Identify which cell holds the provided text, then report its (X, Y) central coordinate. 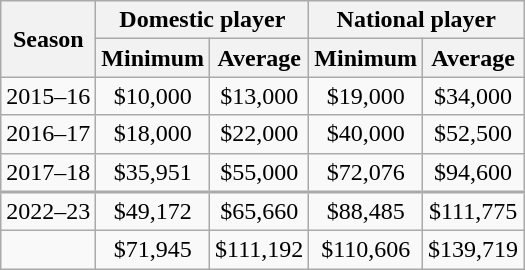
2016–17 (48, 134)
2022–23 (48, 212)
$111,775 (474, 212)
$49,172 (153, 212)
Domestic player (202, 20)
$34,000 (474, 96)
$72,076 (366, 172)
$110,606 (366, 250)
$52,500 (474, 134)
$22,000 (260, 134)
$55,000 (260, 172)
$94,600 (474, 172)
$13,000 (260, 96)
$19,000 (366, 96)
2015–16 (48, 96)
$71,945 (153, 250)
$18,000 (153, 134)
2017–18 (48, 172)
National player (416, 20)
$40,000 (366, 134)
$88,485 (366, 212)
$10,000 (153, 96)
$111,192 (260, 250)
Season (48, 39)
$35,951 (153, 172)
$65,660 (260, 212)
$139,719 (474, 250)
